Determine the [x, y] coordinate at the center of the cell enclosing the given text.  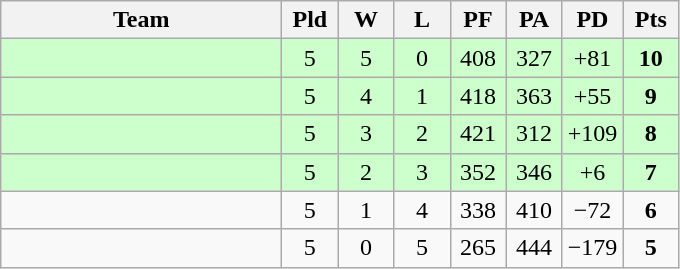
+81 [592, 58]
L [422, 20]
363 [534, 96]
Pld [310, 20]
418 [478, 96]
410 [534, 210]
W [366, 20]
352 [478, 172]
PA [534, 20]
6 [651, 210]
312 [534, 134]
+109 [592, 134]
−72 [592, 210]
9 [651, 96]
421 [478, 134]
327 [534, 58]
PF [478, 20]
10 [651, 58]
265 [478, 248]
444 [534, 248]
Team [142, 20]
PD [592, 20]
8 [651, 134]
−179 [592, 248]
338 [478, 210]
7 [651, 172]
Pts [651, 20]
+55 [592, 96]
346 [534, 172]
+6 [592, 172]
408 [478, 58]
